Return [X, Y] of the center of cell containing provided text 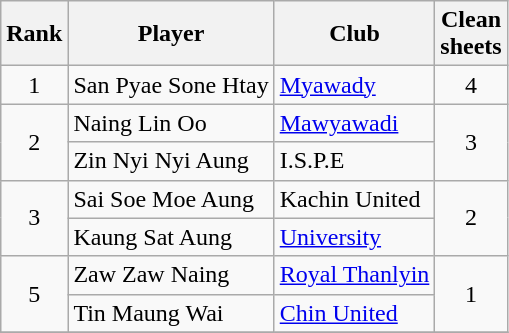
University [354, 237]
Sai Soe Moe Aung [171, 199]
Chin United [354, 313]
Tin Maung Wai [171, 313]
Zaw Zaw Naing [171, 275]
Rank [34, 34]
Naing Lin Oo [171, 123]
4 [471, 85]
Cleansheets [471, 34]
I.S.P.E [354, 161]
Kaung Sat Aung [171, 237]
San Pyae Sone Htay [171, 85]
Myawady [354, 85]
Player [171, 34]
Royal Thanlyin [354, 275]
Kachin United [354, 199]
Mawyawadi [354, 123]
5 [34, 294]
Zin Nyi Nyi Aung [171, 161]
Club [354, 34]
